Output the (x, y) coordinate of the center of the cell containing the given text.  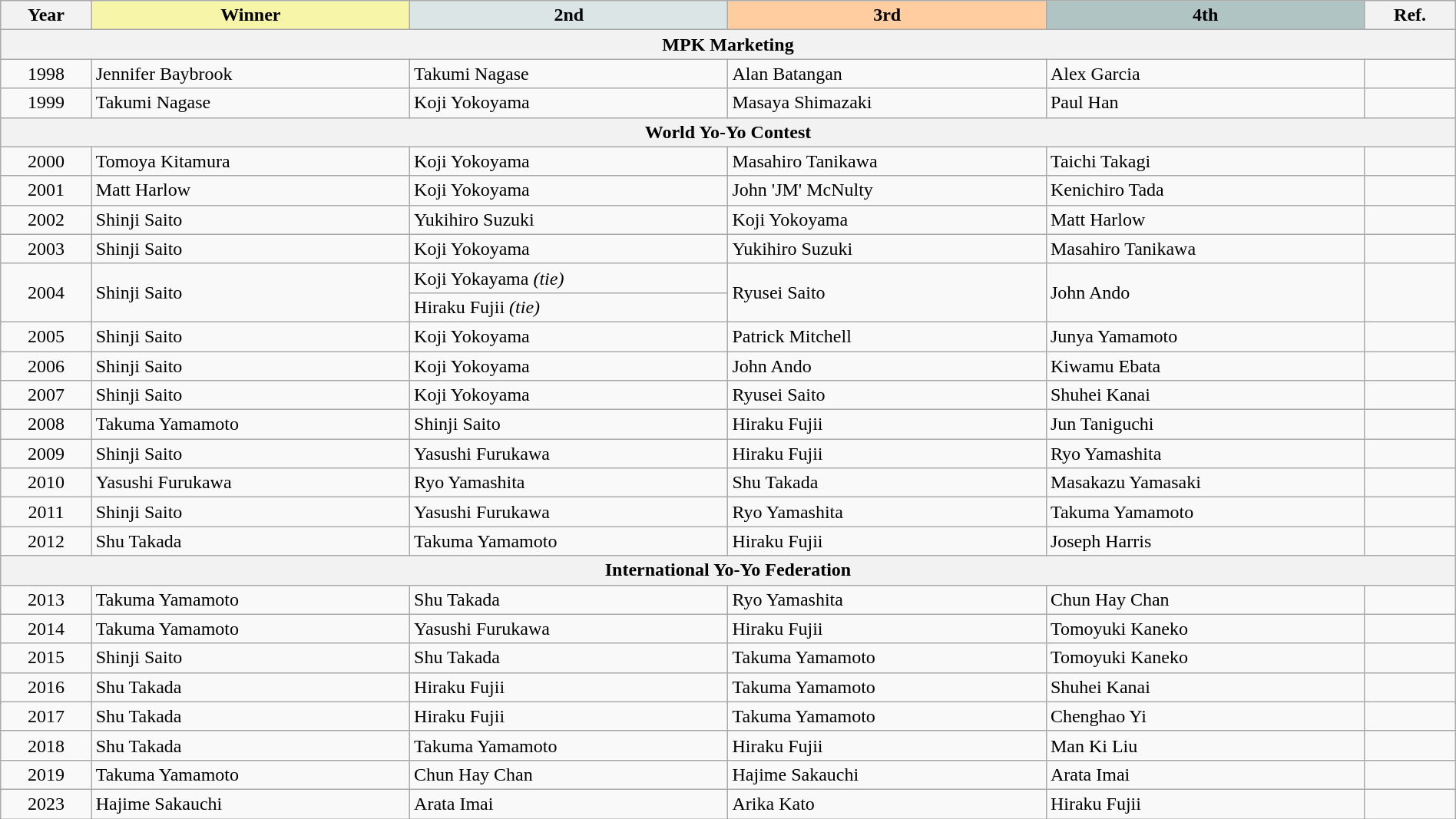
2000 (46, 161)
3rd (887, 15)
Arika Kato (887, 804)
2009 (46, 454)
International Yo-Yo Federation (728, 570)
2017 (46, 716)
2013 (46, 599)
4th (1205, 15)
2001 (46, 190)
Paul Han (1205, 103)
2005 (46, 336)
Masaya Shimazaki (887, 103)
Kenichiro Tada (1205, 190)
Alan Batangan (887, 74)
2011 (46, 512)
Hiraku Fujii (tie) (569, 307)
2004 (46, 292)
1999 (46, 103)
2002 (46, 220)
John 'JM' McNulty (887, 190)
Junya Yamamoto (1205, 336)
2006 (46, 366)
Year (46, 15)
2019 (46, 774)
MPK Marketing (728, 45)
Jun Taniguchi (1205, 424)
Chenghao Yi (1205, 716)
2012 (46, 541)
Joseph Harris (1205, 541)
Winner (250, 15)
2016 (46, 687)
2014 (46, 629)
2007 (46, 395)
Tomoya Kitamura (250, 161)
Taichi Takagi (1205, 161)
1998 (46, 74)
2018 (46, 745)
2003 (46, 249)
World Yo-Yo Contest (728, 132)
2023 (46, 804)
Alex Garcia (1205, 74)
2015 (46, 658)
2nd (569, 15)
Kiwamu Ebata (1205, 366)
Man Ki Liu (1205, 745)
Patrick Mitchell (887, 336)
2008 (46, 424)
Jennifer Baybrook (250, 74)
Ref. (1410, 15)
Koji Yokayama (tie) (569, 278)
2010 (46, 483)
Masakazu Yamasaki (1205, 483)
